Locate the cell with the specified text and output its (X, Y) center coordinate. 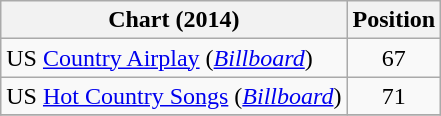
67 (394, 58)
71 (394, 96)
US Hot Country Songs (Billboard) (174, 96)
US Country Airplay (Billboard) (174, 58)
Chart (2014) (174, 20)
Position (394, 20)
